From the cell containing the given text, extract its center point as [x, y] coordinate. 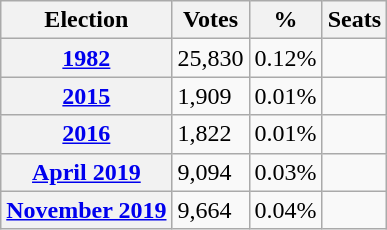
9,094 [210, 172]
% [286, 20]
April 2019 [86, 172]
Election [86, 20]
0.12% [286, 58]
9,664 [210, 210]
Votes [210, 20]
2016 [86, 134]
2015 [86, 96]
Seats [354, 20]
November 2019 [86, 210]
0.03% [286, 172]
1982 [86, 58]
1,909 [210, 96]
25,830 [210, 58]
0.04% [286, 210]
1,822 [210, 134]
